For the text-containing cell, return its midpoint in [x, y] coordinate format. 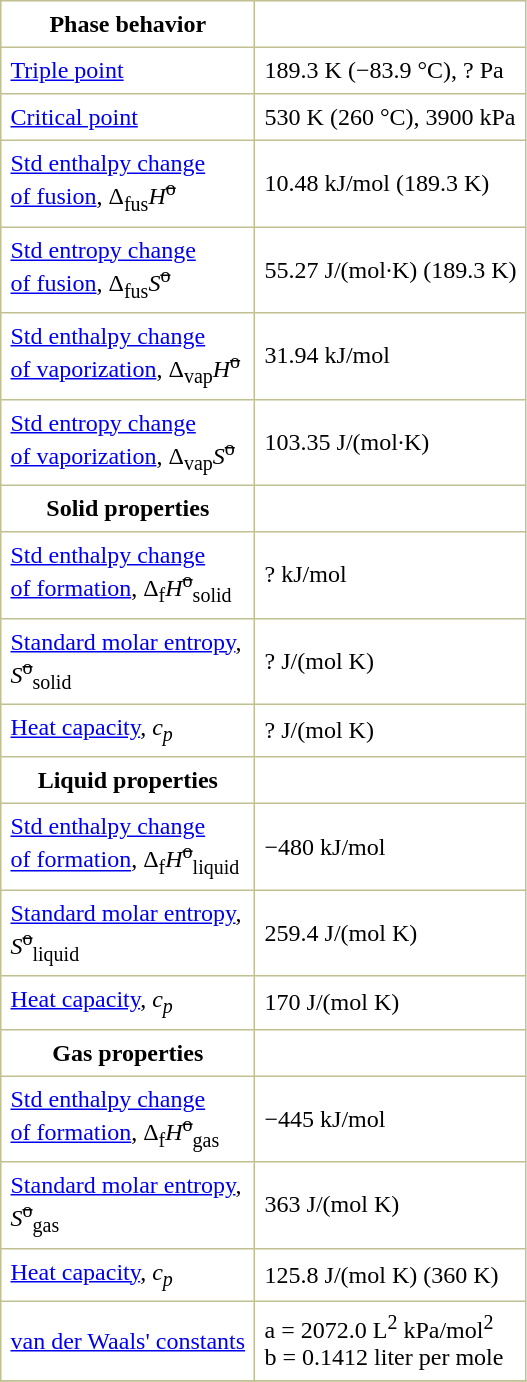
103.35 J/(mol·K) [390, 442]
55.27 J/(mol·K) (189.3 K) [390, 270]
Std enthalpy changeof formation, ΔfHogas [128, 1119]
Phase behavior [128, 24]
Standard molar entropy,Sogas [128, 1205]
Std enthalpy changeof formation, ΔfHosolid [128, 575]
10.48 kJ/mol (189.3 K) [390, 183]
31.94 kJ/mol [390, 356]
−480 kJ/mol [390, 847]
Std entropy changeof fusion, ΔfusSo [128, 270]
a = 2072.0 L2 kPa/mol2 b = 0.1412 liter per mole [390, 1341]
Std entropy changeof vaporization, ΔvapSo [128, 442]
Std enthalpy changeof fusion, ΔfusHo [128, 183]
125.8 J/(mol K) (360 K) [390, 1274]
189.3 K (−83.9 °C), ? Pa [390, 70]
Std enthalpy changeof vaporization, ΔvapHo [128, 356]
Gas properties [128, 1052]
? kJ/mol [390, 575]
van der Waals' constants [128, 1341]
170 J/(mol K) [390, 1002]
Standard molar entropy,Sosolid [128, 661]
Solid properties [128, 508]
Critical point [128, 117]
Triple point [128, 70]
Std enthalpy changeof formation, ΔfHoliquid [128, 847]
530 K (260 °C), 3900 kPa [390, 117]
363 J/(mol K) [390, 1205]
Liquid properties [128, 780]
−445 kJ/mol [390, 1119]
Standard molar entropy,Soliquid [128, 933]
259.4 J/(mol K) [390, 933]
